Output the (X, Y) coordinate of the center of the cell containing the given text.  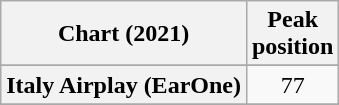
Peakposition (292, 34)
Chart (2021) (124, 34)
Italy Airplay (EarOne) (124, 85)
77 (292, 85)
